Locate the cell with the specified text and output its (x, y) center coordinate. 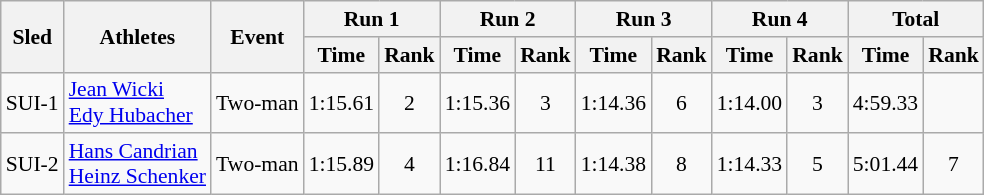
11 (546, 164)
7 (954, 164)
1:15.61 (342, 102)
6 (682, 102)
5:01.44 (886, 164)
Event (258, 36)
1:15.36 (478, 102)
1:15.89 (342, 164)
4 (410, 164)
Hans CandrianHeinz Schenker (138, 164)
1:14.33 (750, 164)
Total (916, 19)
8 (682, 164)
Run 1 (372, 19)
1:14.00 (750, 102)
Jean WickiEdy Hubacher (138, 102)
2 (410, 102)
Run 4 (780, 19)
1:14.38 (614, 164)
SUI-2 (32, 164)
4:59.33 (886, 102)
Run 3 (644, 19)
1:16.84 (478, 164)
5 (818, 164)
Run 2 (508, 19)
1:14.36 (614, 102)
Athletes (138, 36)
Sled (32, 36)
SUI-1 (32, 102)
